For the text-containing cell, return its midpoint in [x, y] coordinate format. 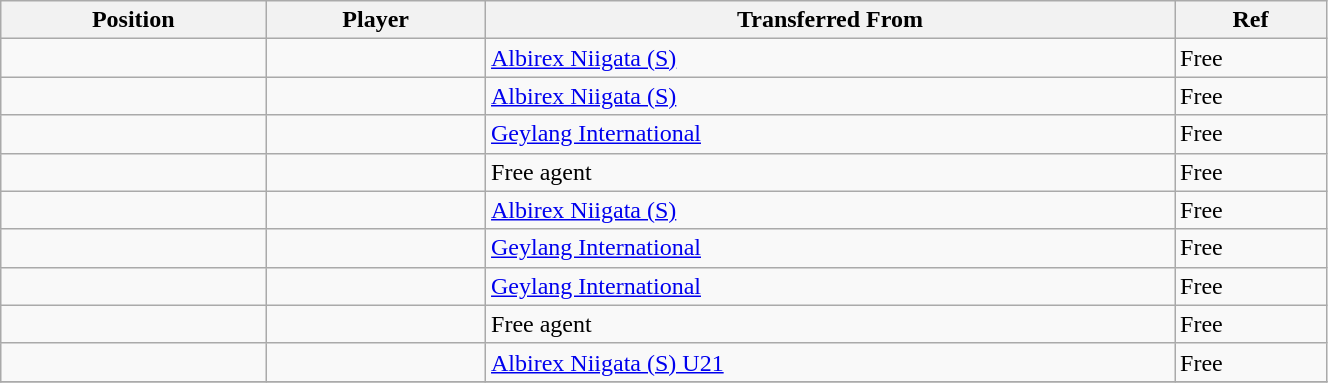
Albirex Niigata (S) U21 [830, 362]
Player [376, 20]
Transferred From [830, 20]
Position [134, 20]
Ref [1251, 20]
